Scan for the cell matching the given text and deliver its (X, Y) coordinate at center. 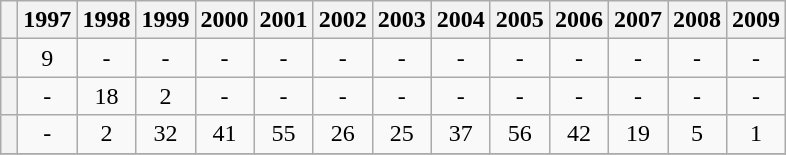
18 (106, 96)
2001 (284, 20)
55 (284, 134)
1999 (166, 20)
5 (698, 134)
2005 (520, 20)
56 (520, 134)
2000 (224, 20)
1998 (106, 20)
2009 (756, 20)
1997 (48, 20)
26 (342, 134)
2003 (402, 20)
2008 (698, 20)
37 (460, 134)
25 (402, 134)
2007 (638, 20)
2002 (342, 20)
9 (48, 58)
1 (756, 134)
42 (578, 134)
32 (166, 134)
2006 (578, 20)
41 (224, 134)
19 (638, 134)
2004 (460, 20)
